Return the [X, Y] coordinate for the center point of the cell that contains the specified text.  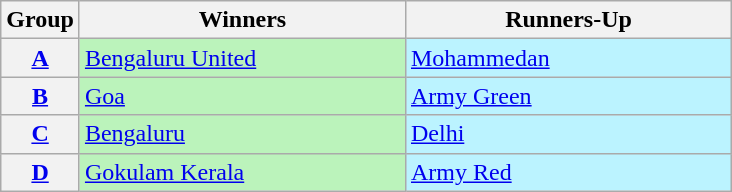
Bengaluru [242, 134]
A [40, 58]
Army Red [568, 172]
Bengaluru United [242, 58]
Delhi [568, 134]
D [40, 172]
Mohammedan [568, 58]
Winners [242, 20]
Group [40, 20]
Gokulam Kerala [242, 172]
B [40, 96]
C [40, 134]
Goa [242, 96]
Army Green [568, 96]
Runners-Up [568, 20]
